Capture the cell that displays the provided text and extract its (X, Y) central coordinate. 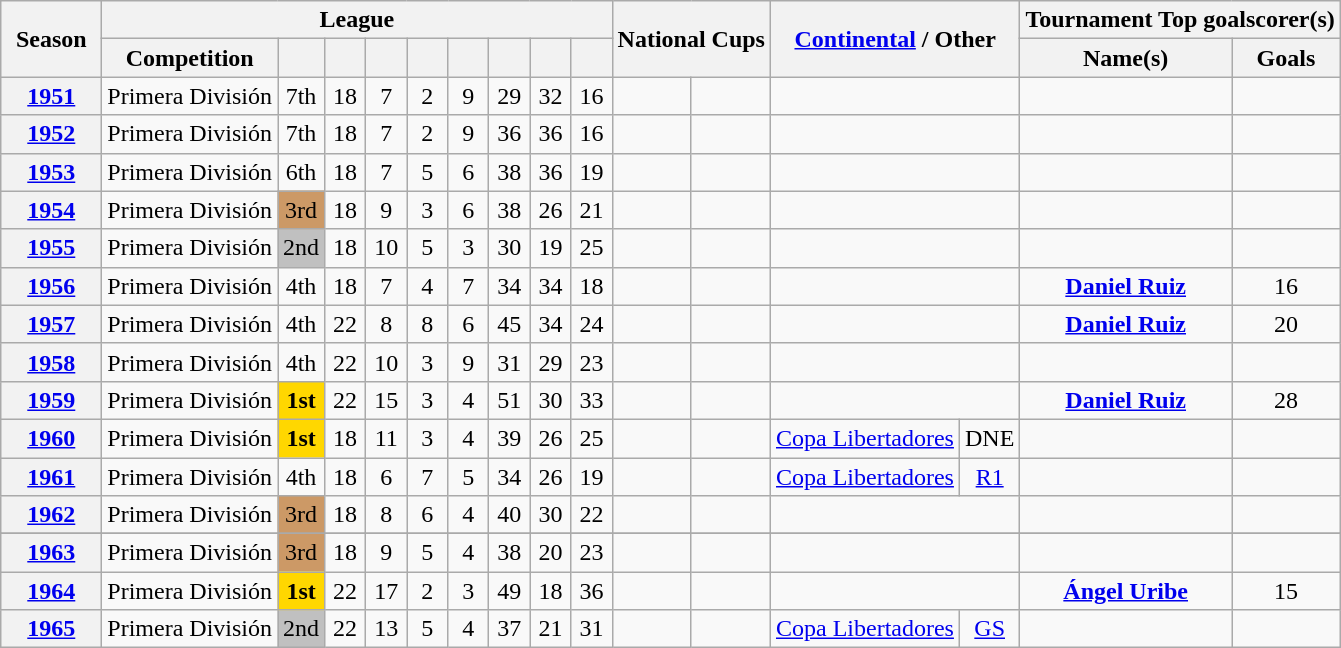
Ángel Uribe (1126, 591)
11 (386, 438)
6th (302, 172)
1959 (52, 400)
League (357, 20)
1965 (52, 629)
1953 (52, 172)
Name(s) (1126, 58)
39 (510, 438)
1957 (52, 324)
13 (386, 629)
28 (1286, 400)
1954 (52, 210)
1958 (52, 362)
32 (550, 96)
1955 (52, 248)
1964 (52, 591)
1956 (52, 286)
49 (510, 591)
37 (510, 629)
1962 (52, 515)
17 (386, 591)
Goals (1286, 58)
1952 (52, 134)
1960 (52, 438)
Continental / Other (894, 39)
DNE (989, 438)
1963 (52, 553)
Tournament Top goalscorer(s) (1180, 20)
Competition (190, 58)
R1 (989, 477)
1961 (52, 477)
GS (989, 629)
45 (510, 324)
1951 (52, 96)
24 (592, 324)
40 (510, 515)
Season (52, 39)
33 (592, 400)
51 (510, 400)
National Cups (691, 39)
